Return [x, y] of the center of cell containing provided text 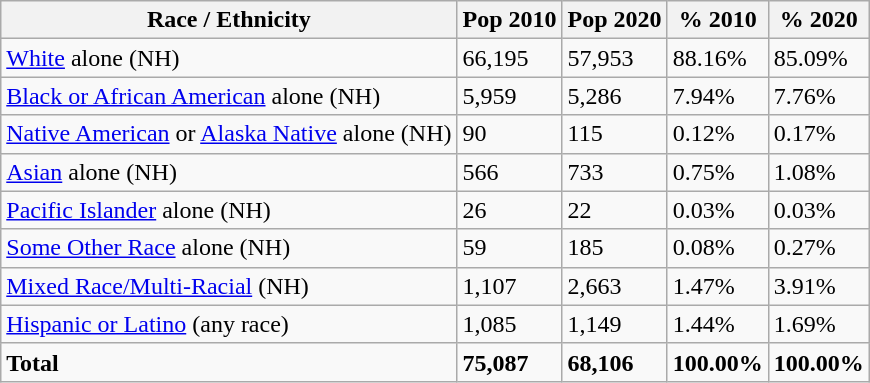
1.44% [718, 324]
185 [614, 248]
66,195 [510, 58]
Mixed Race/Multi-Racial (NH) [229, 286]
1.69% [818, 324]
% 2010 [718, 20]
75,087 [510, 362]
5,286 [614, 96]
7.76% [818, 96]
% 2020 [818, 20]
Hispanic or Latino (any race) [229, 324]
59 [510, 248]
3.91% [818, 286]
68,106 [614, 362]
0.08% [718, 248]
Pacific Islander alone (NH) [229, 210]
57,953 [614, 58]
White alone (NH) [229, 58]
1,149 [614, 324]
1.47% [718, 286]
90 [510, 134]
115 [614, 134]
Pop 2020 [614, 20]
Some Other Race alone (NH) [229, 248]
566 [510, 172]
0.12% [718, 134]
0.75% [718, 172]
1,107 [510, 286]
Native American or Alaska Native alone (NH) [229, 134]
0.17% [818, 134]
22 [614, 210]
0.27% [818, 248]
2,663 [614, 286]
Race / Ethnicity [229, 20]
5,959 [510, 96]
Pop 2010 [510, 20]
Total [229, 362]
7.94% [718, 96]
Black or African American alone (NH) [229, 96]
88.16% [718, 58]
1,085 [510, 324]
85.09% [818, 58]
1.08% [818, 172]
Asian alone (NH) [229, 172]
26 [510, 210]
733 [614, 172]
